Detect which cell encompasses the target text, then output its (X, Y) center coordinate. 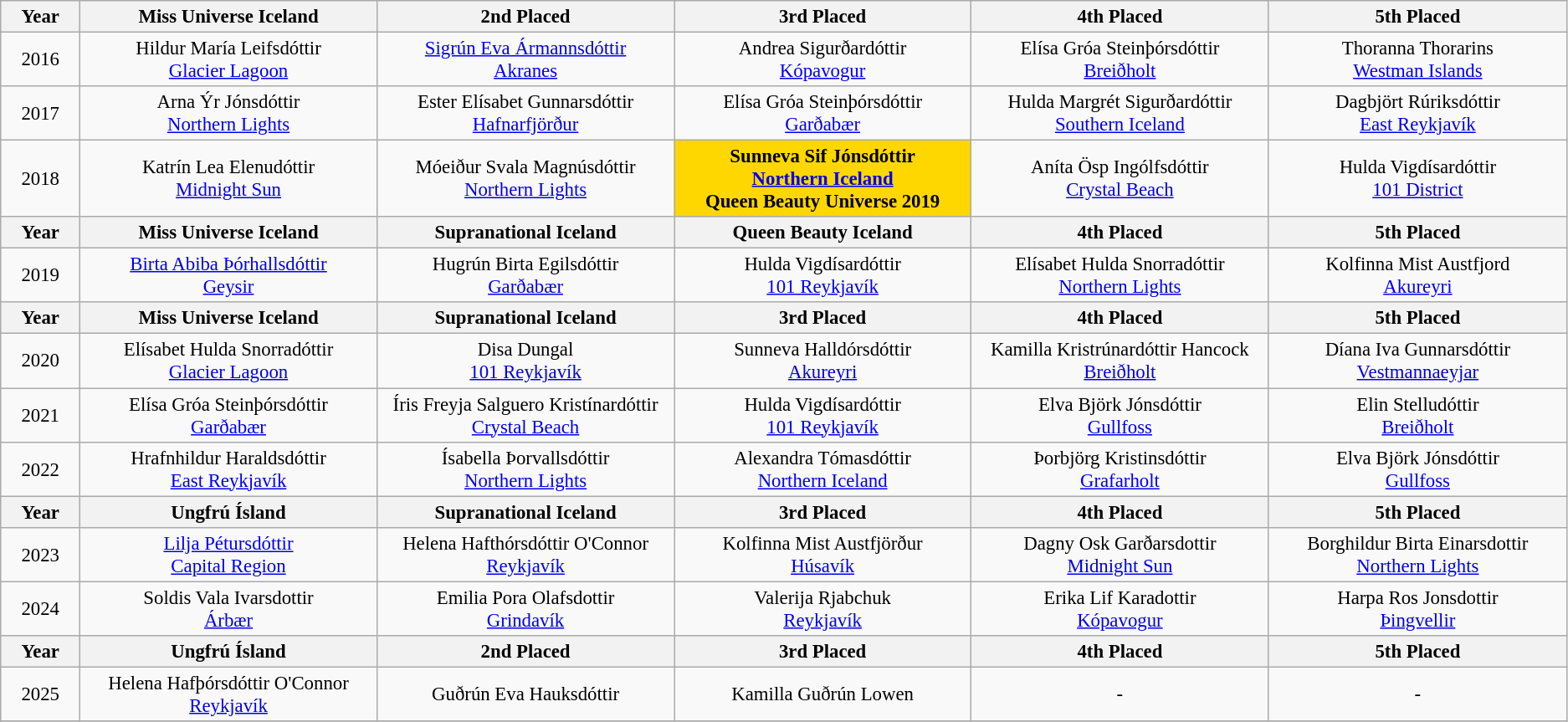
Íris Freyja Salguero KristínardóttirCrystal Beach (525, 415)
Dagbjört RúriksdóttirEast Reykjavík (1417, 114)
Soldis Vala IvarsdottirÁrbær (229, 609)
Hulda Vigdísardóttir101 District (1417, 179)
Dagny Osk GarðarsdottirMidnight Sun (1120, 554)
Valerija RjabchukReykjavík (823, 609)
Katrín Lea ElenudóttirMidnight Sun (229, 179)
Disa Dungal101 Reykjavík (525, 361)
Hugrún Birta EgilsdóttirGarðabær (525, 276)
Erika Lif KaradottirKópavogur (1120, 609)
Borghildur Birta EinarsdottirNorthern Lights (1417, 554)
Sunneva Sif Jónsdóttir Northern IcelandQueen Beauty Universe 2019 (823, 179)
Elísa Gróa SteinþórsdóttirBreiðholt (1120, 60)
Kamilla Kristrúnardóttir HancockBreiðholt (1120, 361)
2025 (40, 694)
Þorbjörg KristinsdóttirGrafarholt (1120, 469)
2018 (40, 179)
Kamilla Guðrún Lowen (823, 694)
Guðrún Eva Hauksdóttir (525, 694)
Thoranna ThorarinsWestman Islands (1417, 60)
Andrea SigurðardóttirKópavogur (823, 60)
2024 (40, 609)
2016 (40, 60)
Hulda Margrét SigurðardóttirSouthern Iceland (1120, 114)
2021 (40, 415)
Harpa Ros JonsdottirÞingvellir (1417, 609)
2017 (40, 114)
Lilja PétursdóttirCapital Region (229, 554)
Ester Elísabet GunnarsdóttirHafnarfjörður (525, 114)
2019 (40, 276)
Díana Iva GunnarsdóttirVestmannaeyjar (1417, 361)
Elin StelludóttirBreiðholt (1417, 415)
Birta Abiba ÞórhallsdóttirGeysir (229, 276)
Kolfinna Mist AustfjörðurHúsavík (823, 554)
Elísabet Hulda SnorradóttirNorthern Lights (1120, 276)
2020 (40, 361)
Helena Hafþórsdóttir O'ConnorReykjavík (229, 694)
Ísabella ÞorvallsdóttirNorthern Lights (525, 469)
Elísabet Hulda SnorradóttirGlacier Lagoon (229, 361)
2022 (40, 469)
Emilia Pora OlafsdottirGrindavík (525, 609)
Helena Hafthórsdóttir O'ConnorReykjavík (525, 554)
Aníta Ösp IngólfsdóttirCrystal Beach (1120, 179)
Sigrún Eva ÁrmannsdóttirAkranes (525, 60)
Kolfinna Mist AustfjordAkureyri (1417, 276)
Arna Ýr JónsdóttirNorthern Lights (229, 114)
Sunneva HalldórsdóttirAkureyri (823, 361)
Queen Beauty Iceland (823, 233)
Alexandra TómasdóttirNorthern Iceland (823, 469)
Hildur María LeifsdóttirGlacier Lagoon (229, 60)
Móeiður Svala MagnúsdóttirNorthern Lights (525, 179)
2023 (40, 554)
Hrafnhildur HaraldsdóttirEast Reykjavík (229, 469)
